Find where the given text appears and provide that cell's center as [x, y] coordinate. 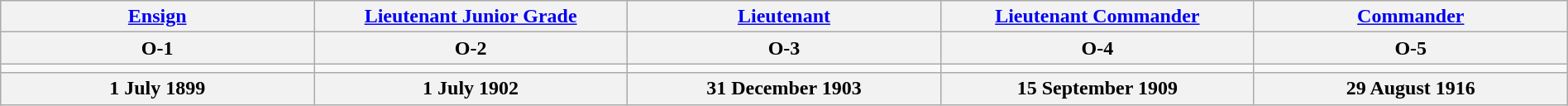
O-3 [784, 48]
Lieutenant Junior Grade [471, 17]
O-1 [157, 48]
1 July 1902 [471, 89]
31 December 1903 [784, 89]
Lieutenant Commander [1097, 17]
29 August 1916 [1411, 89]
1 July 1899 [157, 89]
O-2 [471, 48]
15 September 1909 [1097, 89]
O-5 [1411, 48]
O-4 [1097, 48]
Commander [1411, 17]
Ensign [157, 17]
Lieutenant [784, 17]
